Find where the given text appears and provide that cell's center as (X, Y) coordinate. 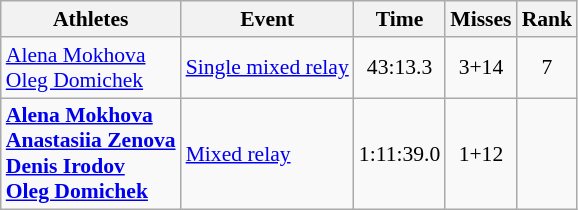
43:13.3 (400, 68)
Single mixed relay (268, 68)
3+14 (480, 68)
Event (268, 19)
1+12 (480, 154)
Mixed relay (268, 154)
Time (400, 19)
7 (548, 68)
Alena MokhovaAnastasiia ZenovaDenis IrodovOleg Domichek (91, 154)
1:11:39.0 (400, 154)
Alena MokhovaOleg Domichek (91, 68)
Athletes (91, 19)
Misses (480, 19)
Rank (548, 19)
